Scan for the cell matching the given text and deliver its (X, Y) coordinate at center. 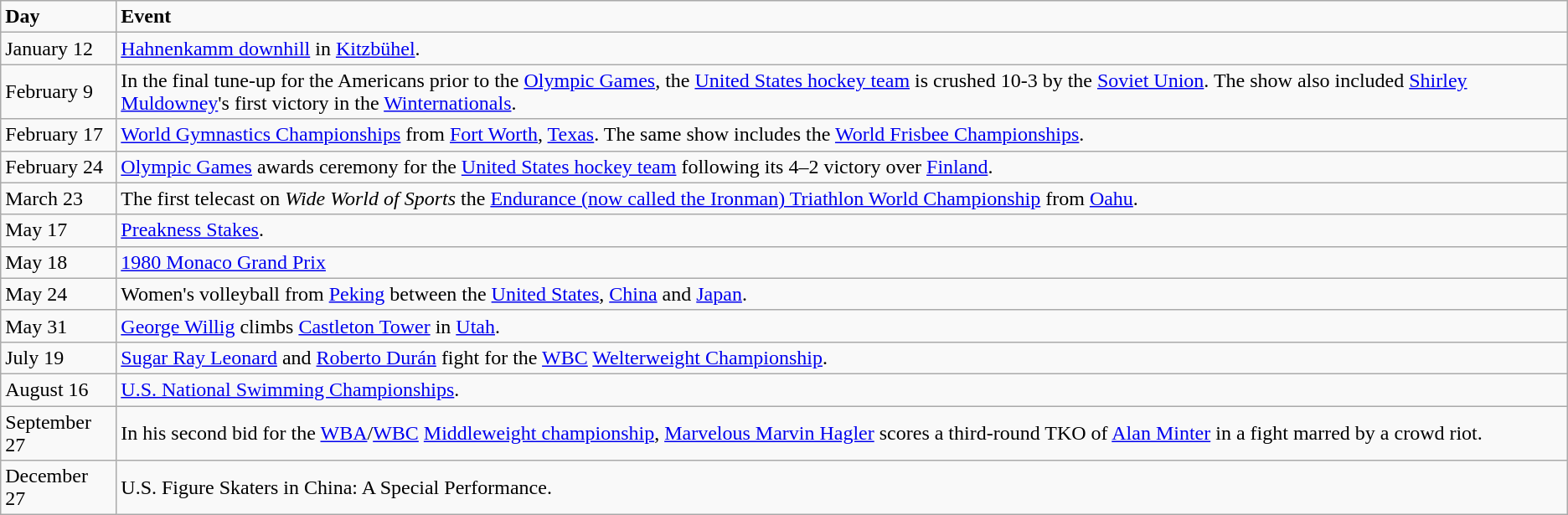
1980 Monaco Grand Prix (842, 262)
May 17 (59, 230)
Preakness Stakes. (842, 230)
July 19 (59, 358)
U.S. Figure Skaters in China: A Special Performance. (842, 487)
December 27 (59, 487)
Olympic Games awards ceremony for the United States hockey team following its 4–2 victory over Finland. (842, 167)
January 12 (59, 49)
February 17 (59, 135)
February 24 (59, 167)
February 9 (59, 92)
Sugar Ray Leonard and Roberto Durán fight for the WBC Welterweight Championship. (842, 358)
May 31 (59, 326)
May 24 (59, 294)
March 23 (59, 198)
U.S. National Swimming Championships. (842, 389)
September 27 (59, 432)
George Willig climbs Castleton Tower in Utah. (842, 326)
Day (59, 17)
Hahnenkamm downhill in Kitzbühel. (842, 49)
World Gymnastics Championships from Fort Worth, Texas. The same show includes the World Frisbee Championships. (842, 135)
May 18 (59, 262)
Event (842, 17)
The first telecast on Wide World of Sports the Endurance (now called the Ironman) Triathlon World Championship from Oahu. (842, 198)
August 16 (59, 389)
Women's volleyball from Peking between the United States, China and Japan. (842, 294)
